Extract the (x, y) coordinate from the center of the cell holding the provided text.  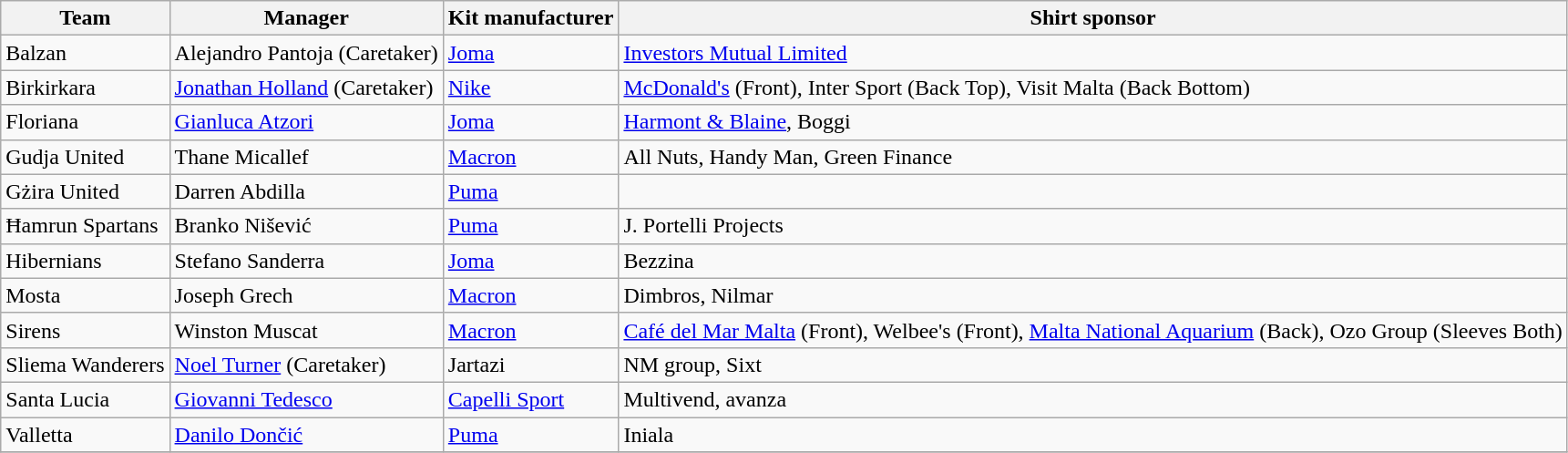
Manager (306, 18)
Gżira United (86, 191)
Sliema Wanderers (86, 365)
Mosta (86, 295)
Thane Micallef (306, 157)
Giovanni Tedesco (306, 399)
McDonald's (Front), Inter Sport (Back Top), Visit Malta (Back Bottom) (1093, 88)
Sirens (86, 330)
Shirt sponsor (1093, 18)
Joseph Grech (306, 295)
Balzan (86, 53)
Dimbros, Nilmar (1093, 295)
Kit manufacturer (530, 18)
Valletta (86, 435)
Birkirkara (86, 88)
Darren Abdilla (306, 191)
Gianluca Atzori (306, 122)
Multivend, avanza (1093, 399)
Investors Mutual Limited (1093, 53)
Danilo Dončić (306, 435)
J. Portelli Projects (1093, 226)
All Nuts, Handy Man, Green Finance (1093, 157)
Hibernians (86, 261)
Nike (530, 88)
Santa Lucia (86, 399)
NM group, Sixt (1093, 365)
Alejandro Pantoja (Caretaker) (306, 53)
Jonathan Holland (Caretaker) (306, 88)
Ħamrun Spartans (86, 226)
Harmont & Blaine, Boggi (1093, 122)
Jartazi (530, 365)
Iniala (1093, 435)
Branko Nišević (306, 226)
Winston Muscat (306, 330)
Floriana (86, 122)
Capelli Sport (530, 399)
Noel Turner (Caretaker) (306, 365)
Bezzina (1093, 261)
Stefano Sanderra (306, 261)
Gudja United (86, 157)
Café del Mar Malta (Front), Welbee's (Front), Malta National Aquarium (Back), Ozo Group (Sleeves Both) (1093, 330)
Team (86, 18)
